Extract the [X, Y] coordinate from the center of the cell holding the provided text.  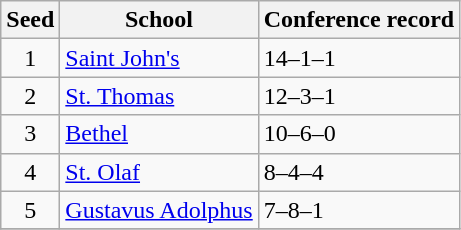
10–6–0 [358, 134]
1 [30, 58]
School [159, 20]
Gustavus Adolphus [159, 210]
4 [30, 172]
St. Olaf [159, 172]
Seed [30, 20]
12–3–1 [358, 96]
Bethel [159, 134]
St. Thomas [159, 96]
8–4–4 [358, 172]
5 [30, 210]
Conference record [358, 20]
3 [30, 134]
2 [30, 96]
7–8–1 [358, 210]
14–1–1 [358, 58]
Saint John's [159, 58]
